Identify which cell holds the provided text, then report its (x, y) central coordinate. 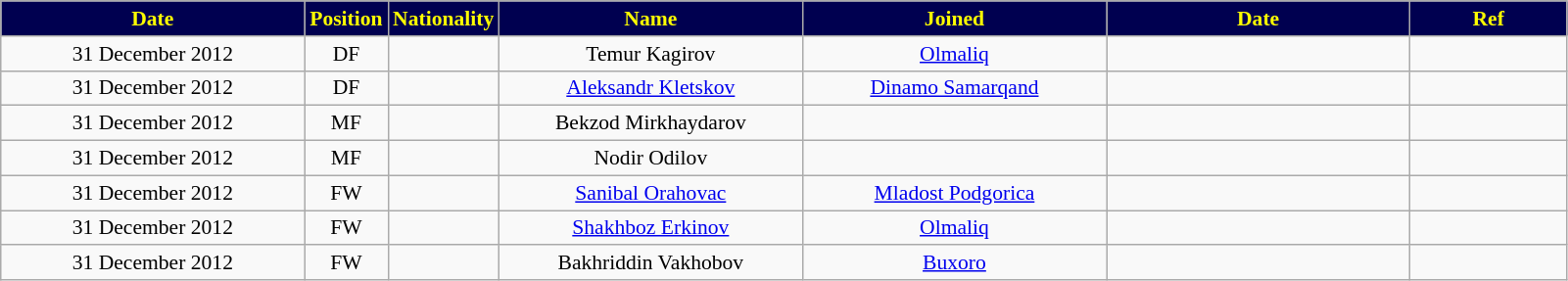
Sanibal Orahovac (650, 193)
Nodir Odilov (650, 159)
Position (347, 19)
Joined (954, 19)
Bekzod Mirkhaydarov (650, 123)
Dinamo Samarqand (954, 88)
Mladost Podgorica (954, 193)
Temur Kagirov (650, 54)
Nationality (443, 19)
Ref (1489, 19)
Buxoro (954, 263)
Aleksandr Kletskov (650, 88)
Bakhriddin Vakhobov (650, 263)
Name (650, 19)
Shakhboz Erkinov (650, 228)
